Search for the cell housing the specified text and yield its (X, Y) center coordinate. 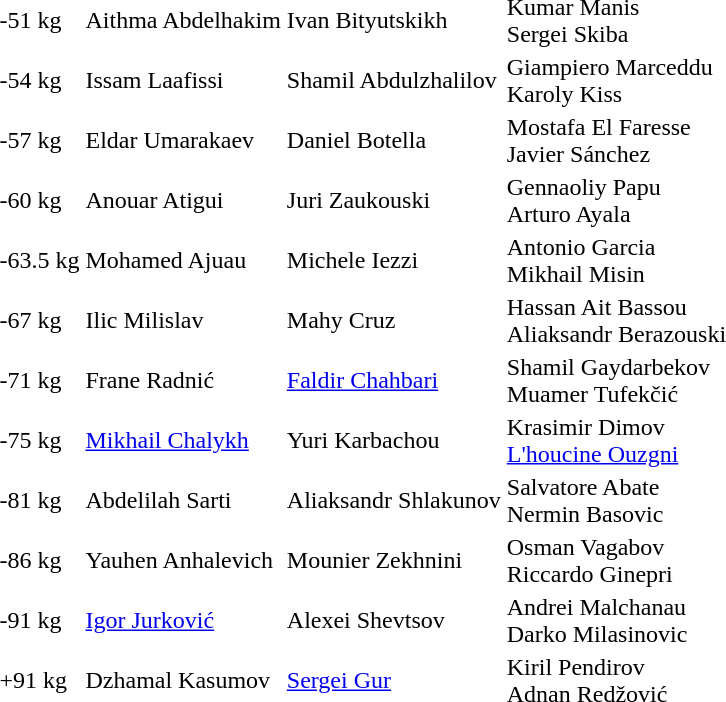
Juri Zaukouski (394, 200)
Frane Radnić (183, 380)
Abdelilah Sarti (183, 500)
Alexei Shevtsov (394, 620)
Ilic Milislav (183, 320)
Michele Iezzi (394, 260)
Yauhen Anhalevich (183, 560)
Mahy Cruz (394, 320)
Daniel Botella (394, 140)
Mohamed Ajuau (183, 260)
Anouar Atigui (183, 200)
Igor Jurković (183, 620)
Shamil Abdulzhalilov (394, 80)
Faldir Chahbari (394, 380)
Aliaksandr Shlakunov (394, 500)
Mikhail Chalykh (183, 440)
Issam Laafissi (183, 80)
Mounier Zekhnini (394, 560)
Yuri Karbachou (394, 440)
Eldar Umarakaev (183, 140)
